Identify which cell holds the provided text, then report its (x, y) central coordinate. 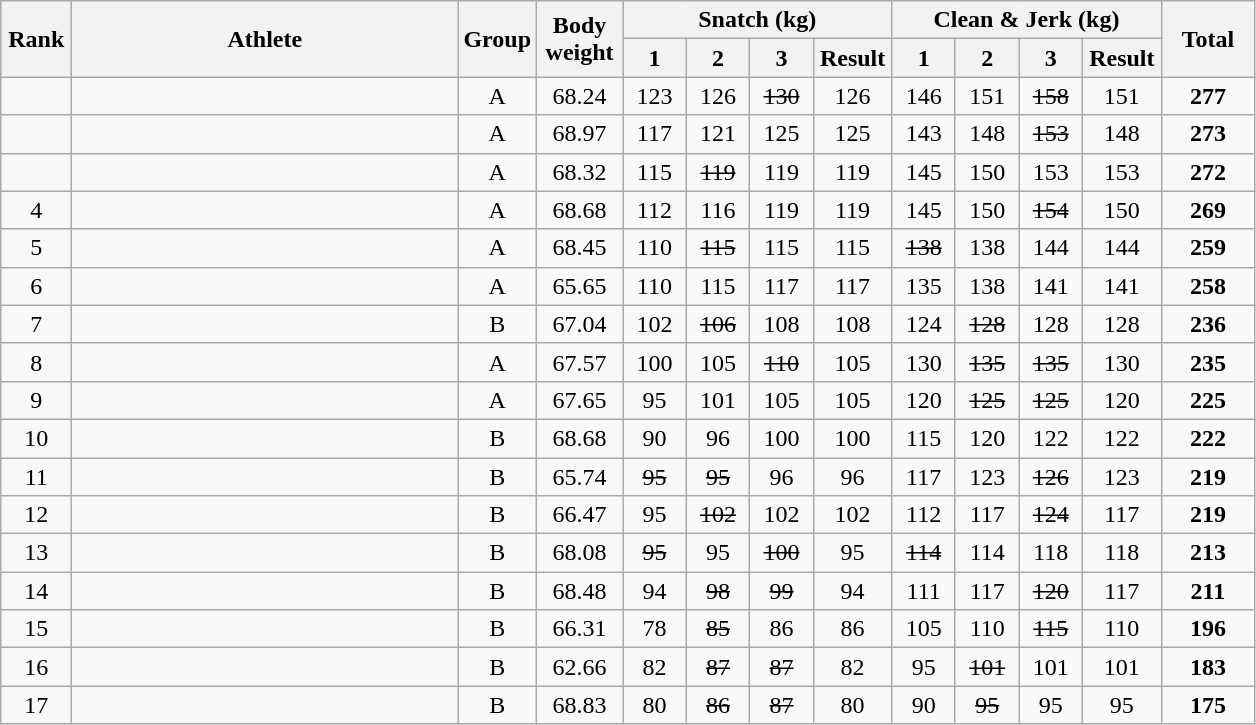
146 (924, 96)
16 (36, 667)
225 (1208, 400)
235 (1208, 362)
196 (1208, 629)
65.65 (580, 286)
Rank (36, 39)
Group (498, 39)
111 (924, 591)
154 (1051, 210)
14 (36, 591)
68.32 (580, 172)
236 (1208, 324)
8 (36, 362)
106 (718, 324)
68.97 (580, 134)
17 (36, 705)
68.45 (580, 248)
211 (1208, 591)
269 (1208, 210)
Clean & Jerk (kg) (1026, 20)
Athlete (265, 39)
5 (36, 248)
68.24 (580, 96)
259 (1208, 248)
258 (1208, 286)
11 (36, 477)
272 (1208, 172)
183 (1208, 667)
273 (1208, 134)
Snatch (kg) (758, 20)
175 (1208, 705)
85 (718, 629)
4 (36, 210)
65.74 (580, 477)
13 (36, 553)
222 (1208, 438)
68.08 (580, 553)
62.66 (580, 667)
Body weight (580, 39)
78 (655, 629)
12 (36, 515)
68.83 (580, 705)
6 (36, 286)
116 (718, 210)
7 (36, 324)
121 (718, 134)
143 (924, 134)
67.65 (580, 400)
277 (1208, 96)
98 (718, 591)
66.47 (580, 515)
15 (36, 629)
10 (36, 438)
68.48 (580, 591)
9 (36, 400)
99 (782, 591)
213 (1208, 553)
66.31 (580, 629)
Total (1208, 39)
158 (1051, 96)
67.04 (580, 324)
67.57 (580, 362)
